Provide the [x, y] coordinate of the cell's center where the given text is located.  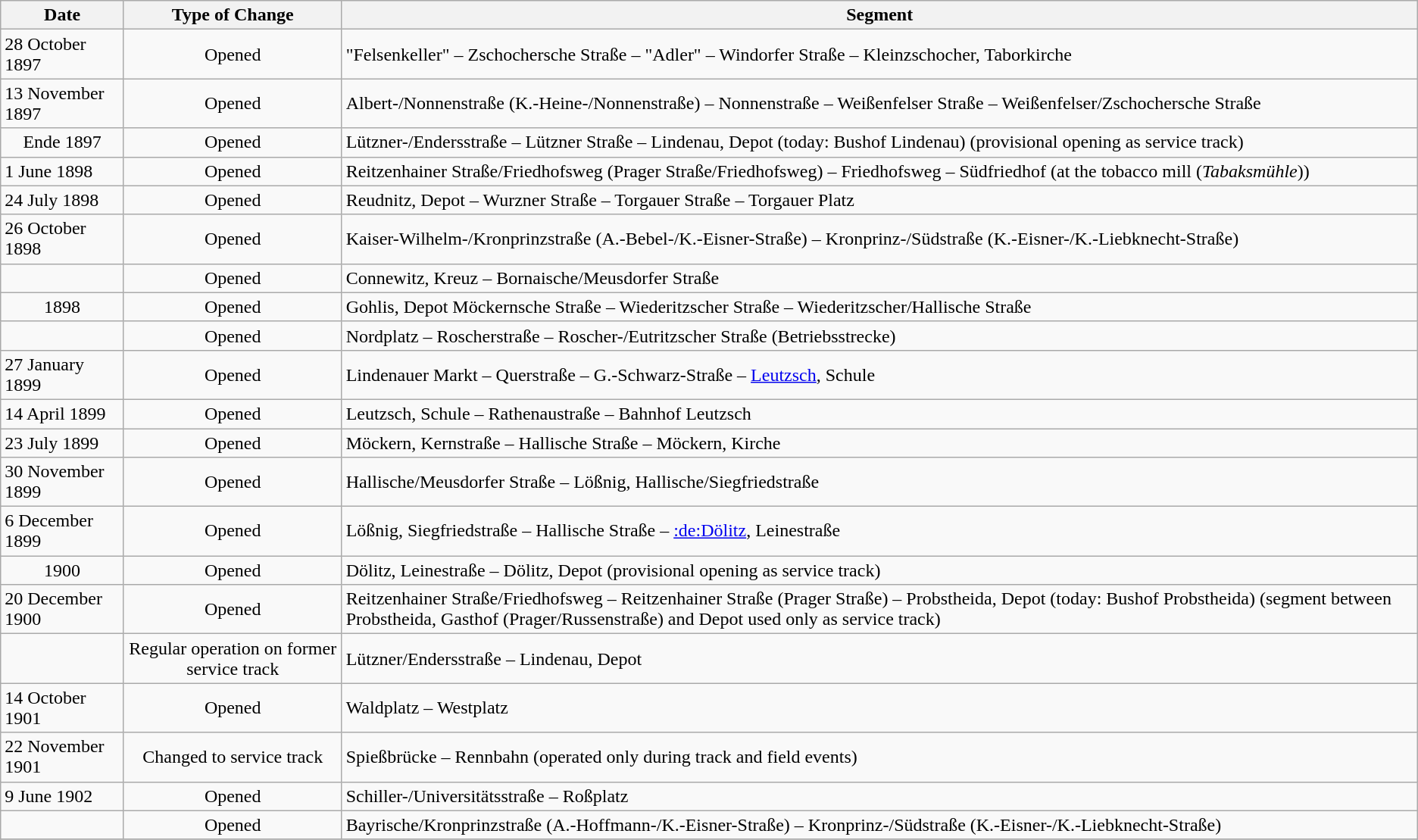
Type of Change [233, 15]
22 November 1901 [62, 757]
Date [62, 15]
Bayrische/Kronprinzstraße (A.-Hoffmann-/K.-Eisner-Straße) – Kronprinz-/Südstraße (K.-Eisner-/K.-Liebknecht-Straße) [879, 825]
27 January 1899 [62, 374]
Ende 1897 [62, 142]
Nordplatz – Roscherstraße – Roscher-/Eutritzscher Straße (Betriebsstrecke) [879, 336]
Hallische/Meusdorfer Straße – Lößnig, Hallische/Siegfriedstraße [879, 482]
Albert-/Nonnenstraße (K.-Heine-/Nonnenstraße) – Nonnenstraße – Weißenfelser Straße – Weißenfelser/Zschochersche Straße [879, 103]
Kaiser-Wilhelm-/Kronprinzstraße (A.-Bebel-/K.-Eisner-Straße) – Kronprinz-/Südstraße (K.-Eisner-/K.-Liebknecht-Straße) [879, 239]
Dölitz, Leinestraße – Dölitz, Depot (provisional opening as service track) [879, 570]
Spießbrücke – Rennbahn (operated only during track and field events) [879, 757]
1898 [62, 307]
Reitzenhainer Straße/Friedhofsweg (Prager Straße/Friedhofsweg) – Friedhofsweg – Südfriedhof (at the tobacco mill (Tabaksmühle)) [879, 171]
Lindenauer Markt – Querstraße – G.-Schwarz-Straße – Leutzsch, Schule [879, 374]
"Felsenkeller" – Zschochersche Straße – "Adler" – Windorfer Straße – Kleinzschocher, Taborkirche [879, 55]
Lützner/Endersstraße – Lindenau, Depot [879, 659]
Segment [879, 15]
Lützner-/Endersstraße – Lützner Straße – Lindenau, Depot (today: Bushof Lindenau) (provisional opening as service track) [879, 142]
Connewitz, Kreuz – Bornaische/Meusdorfer Straße [879, 278]
20 December 1900 [62, 609]
Reudnitz, Depot – Wurzner Straße – Torgauer Straße – Torgauer Platz [879, 200]
28 October 1897 [62, 55]
1900 [62, 570]
26 October 1898 [62, 239]
23 July 1899 [62, 443]
Leutzsch, Schule – Rathenaustraße – Bahnhof Leutzsch [879, 414]
Waldplatz – Westplatz [879, 707]
6 December 1899 [62, 532]
Schiller-/Universitätsstraße – Roßplatz [879, 796]
Lößnig, Siegfriedstraße – Hallische Straße – :de:Dölitz, Leinestraße [879, 532]
1 June 1898 [62, 171]
Regular operation on former service track [233, 659]
9 June 1902 [62, 796]
14 April 1899 [62, 414]
24 July 1898 [62, 200]
Changed to service track [233, 757]
Gohlis, Depot Möckernsche Straße – Wiederitzscher Straße – Wiederitzscher/Hallische Straße [879, 307]
Möckern, Kernstraße – Hallische Straße – Möckern, Kirche [879, 443]
30 November 1899 [62, 482]
14 October 1901 [62, 707]
13 November 1897 [62, 103]
